Provide the [x, y] coordinate of the cell's center where the given text is located.  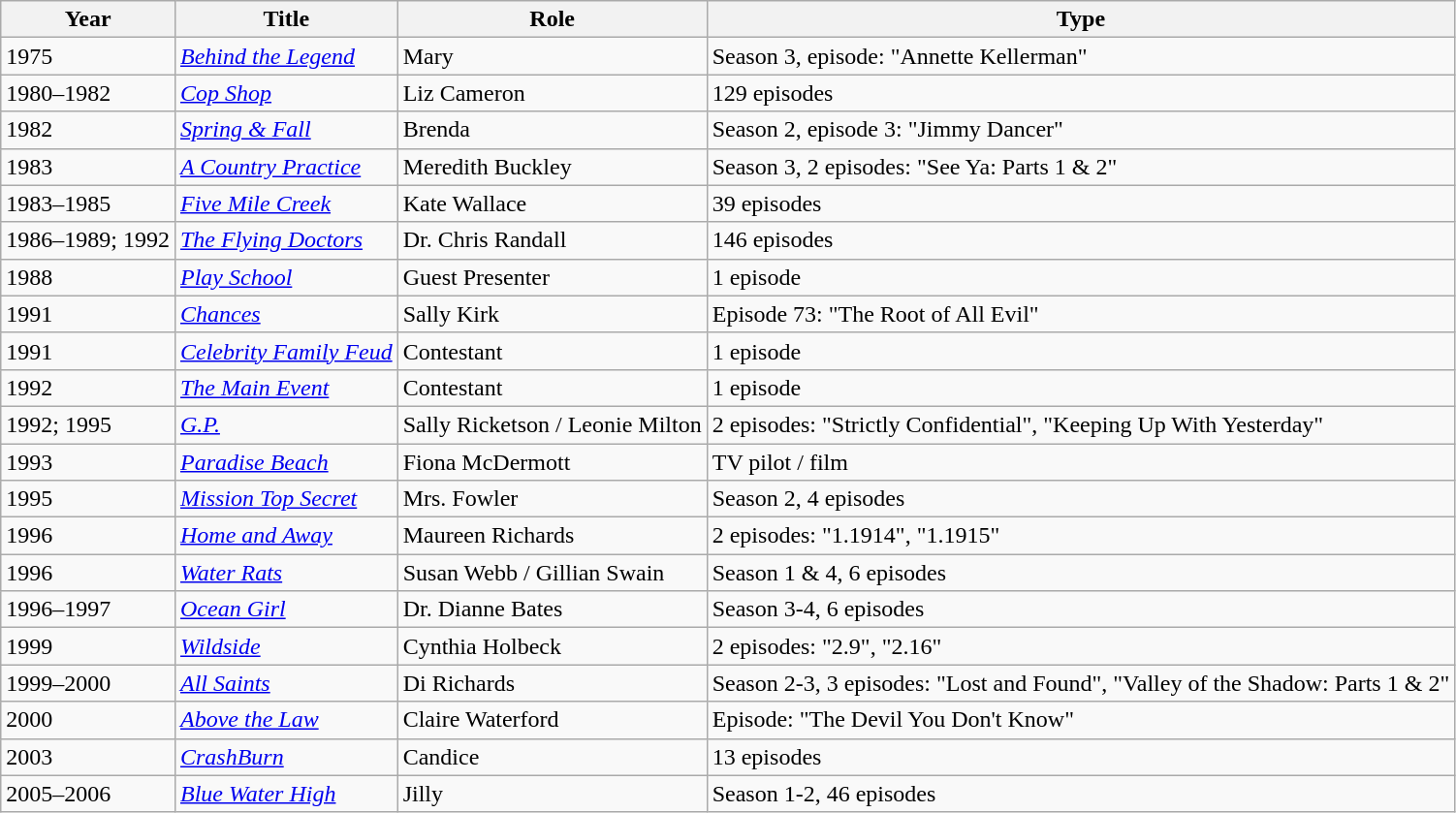
G.P. [286, 424]
Season 2-3, 3 episodes: "Lost and Found", "Valley of the Shadow: Parts 1 & 2" [1081, 683]
Claire Waterford [553, 720]
1992; 1995 [88, 424]
2000 [88, 720]
Fiona McDermott [553, 462]
Above the Law [286, 720]
Guest Presenter [553, 277]
Behind the Legend [286, 56]
Cop Shop [286, 93]
1983–1985 [88, 203]
Home and Away [286, 536]
129 episodes [1081, 93]
Ocean Girl [286, 610]
Type [1081, 19]
2 episodes: "Strictly Confidential", "Keeping Up With Yesterday" [1081, 424]
Kate Wallace [553, 203]
Season 3, episode: "Annette Kellerman" [1081, 56]
13 episodes [1081, 757]
Season 2, 4 episodes [1081, 499]
Episode 73: "The Root of All Evil" [1081, 314]
2005–2006 [88, 794]
2003 [88, 757]
Play School [286, 277]
Sally Ricketson / Leonie Milton [553, 424]
Water Rats [286, 573]
Cynthia Holbeck [553, 646]
Sally Kirk [553, 314]
Season 3-4, 6 episodes [1081, 610]
Dr. Chris Randall [553, 240]
Paradise Beach [286, 462]
The Flying Doctors [286, 240]
1982 [88, 130]
1999–2000 [88, 683]
Susan Webb / Gillian Swain [553, 573]
Five Mile Creek [286, 203]
All Saints [286, 683]
1993 [88, 462]
2 episodes: "2.9", "2.16" [1081, 646]
Blue Water High [286, 794]
Role [553, 19]
Chances [286, 314]
2 episodes: "1.1914", "1.1915" [1081, 536]
Mary [553, 56]
1980–1982 [88, 93]
Season 2, episode 3: "Jimmy Dancer" [1081, 130]
1992 [88, 388]
Season 1 & 4, 6 episodes [1081, 573]
1995 [88, 499]
1988 [88, 277]
Jilly [553, 794]
Di Richards [553, 683]
1983 [88, 167]
Maureen Richards [553, 536]
Dr. Dianne Bates [553, 610]
Title [286, 19]
TV pilot / film [1081, 462]
CrashBurn [286, 757]
Celebrity Family Feud [286, 351]
Meredith Buckley [553, 167]
Episode: "The Devil You Don't Know" [1081, 720]
Year [88, 19]
Brenda [553, 130]
Spring & Fall [286, 130]
146 episodes [1081, 240]
Liz Cameron [553, 93]
1975 [88, 56]
Wildside [286, 646]
Candice [553, 757]
Mission Top Secret [286, 499]
1996–1997 [88, 610]
The Main Event [286, 388]
1999 [88, 646]
39 episodes [1081, 203]
1986–1989; 1992 [88, 240]
Season 3, 2 episodes: "See Ya: Parts 1 & 2" [1081, 167]
Mrs. Fowler [553, 499]
Season 1-2, 46 episodes [1081, 794]
A Country Practice [286, 167]
